Find where the given text appears and provide that cell's center as [x, y] coordinate. 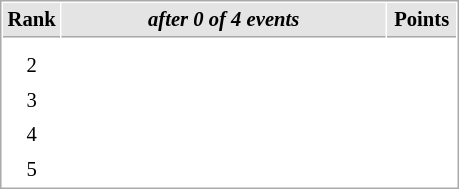
after 0 of 4 events [224, 20]
Rank [32, 20]
4 [32, 134]
2 [32, 66]
Points [422, 20]
3 [32, 100]
5 [32, 170]
